Output the (x, y) coordinate of the center of the cell containing the given text.  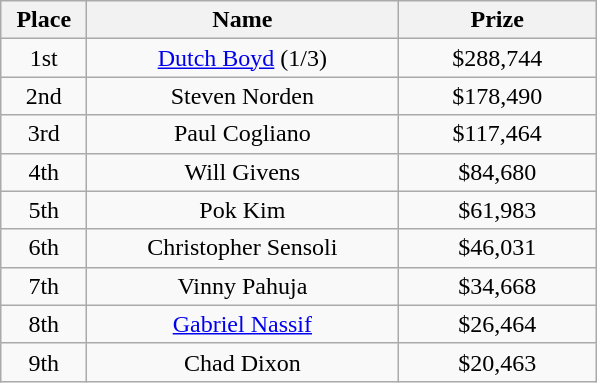
$178,490 (498, 96)
Gabriel Nassif (242, 324)
3rd (44, 134)
$20,463 (498, 362)
$34,668 (498, 286)
4th (44, 172)
$117,464 (498, 134)
$84,680 (498, 172)
Paul Cogliano (242, 134)
Chad Dixon (242, 362)
$46,031 (498, 248)
8th (44, 324)
6th (44, 248)
Steven Norden (242, 96)
Name (242, 20)
Christopher Sensoli (242, 248)
Dutch Boyd (1/3) (242, 58)
1st (44, 58)
Place (44, 20)
5th (44, 210)
Will Givens (242, 172)
$288,744 (498, 58)
2nd (44, 96)
7th (44, 286)
$26,464 (498, 324)
9th (44, 362)
$61,983 (498, 210)
Pok Kim (242, 210)
Prize (498, 20)
Vinny Pahuja (242, 286)
